For the text-containing cell, return its midpoint in [x, y] coordinate format. 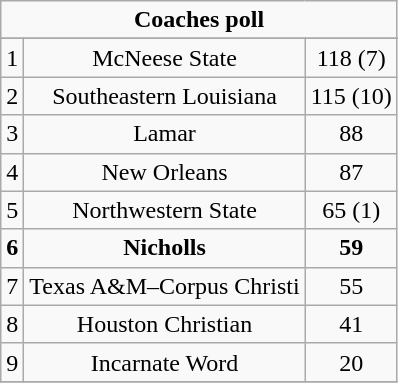
Coaches poll [200, 20]
41 [351, 324]
Southeastern Louisiana [164, 96]
20 [351, 362]
Northwestern State [164, 210]
87 [351, 172]
118 (7) [351, 58]
1 [12, 58]
Nicholls [164, 248]
9 [12, 362]
McNeese State [164, 58]
New Orleans [164, 172]
Lamar [164, 134]
55 [351, 286]
59 [351, 248]
3 [12, 134]
Incarnate Word [164, 362]
4 [12, 172]
115 (10) [351, 96]
6 [12, 248]
7 [12, 286]
2 [12, 96]
88 [351, 134]
5 [12, 210]
Houston Christian [164, 324]
Texas A&M–Corpus Christi [164, 286]
65 (1) [351, 210]
8 [12, 324]
